For the text-containing cell, return its midpoint in (X, Y) coordinate format. 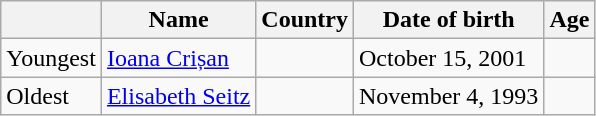
Name (178, 20)
Elisabeth Seitz (178, 96)
Oldest (52, 96)
Youngest (52, 58)
Country (305, 20)
Age (570, 20)
October 15, 2001 (449, 58)
Date of birth (449, 20)
Ioana Crișan (178, 58)
November 4, 1993 (449, 96)
